Provide the [X, Y] coordinate of the cell's center where the given text is located.  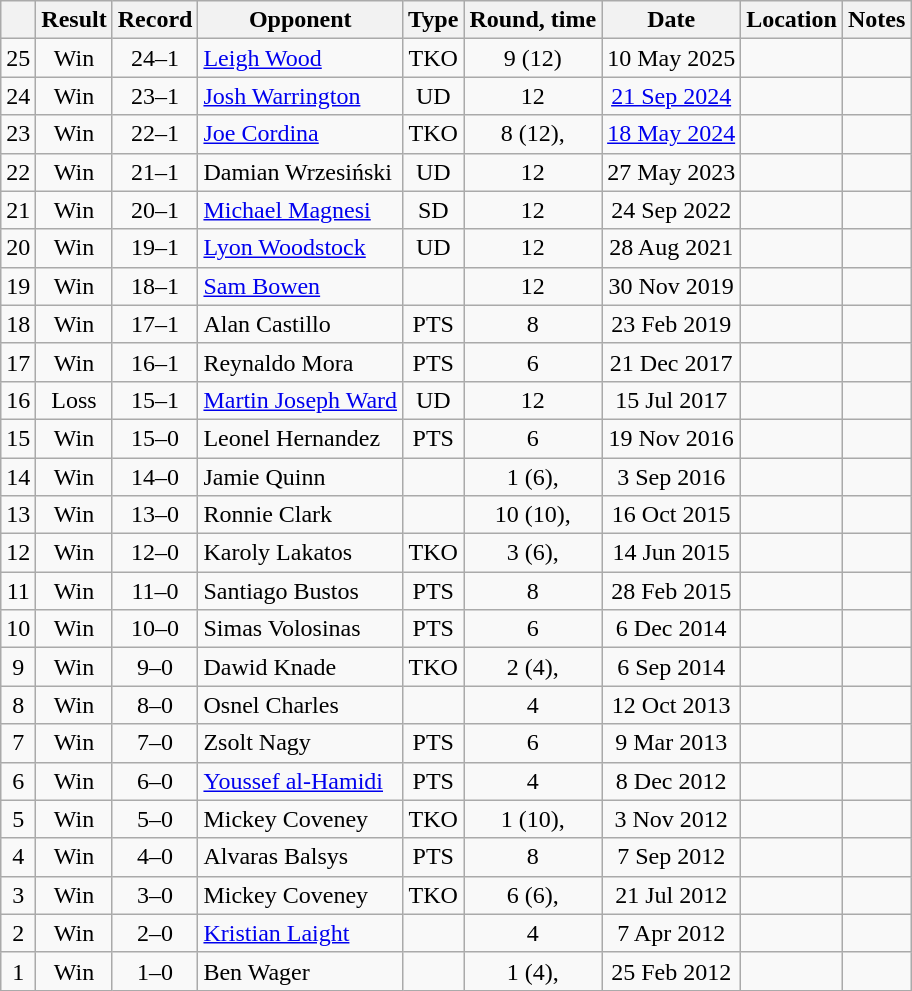
18–1 [155, 286]
Opponent [300, 20]
Type [434, 20]
28 Feb 2015 [672, 591]
7 [18, 743]
23 [18, 134]
19 Nov 2016 [672, 438]
Leigh Wood [300, 58]
Martin Joseph Ward [300, 400]
17–1 [155, 324]
23–1 [155, 96]
3–0 [155, 895]
Damian Wrzesiński [300, 172]
11–0 [155, 591]
Location [792, 20]
Karoly Lakatos [300, 553]
Kristian Laight [300, 933]
2 [18, 933]
17 [18, 362]
10–0 [155, 629]
15–1 [155, 400]
Osnel Charles [300, 705]
13–0 [155, 515]
3 [18, 895]
Ronnie Clark [300, 515]
28 Aug 2021 [672, 248]
23 Feb 2019 [672, 324]
4–0 [155, 857]
9 [18, 667]
7–0 [155, 743]
1 (10), [533, 819]
16 [18, 400]
24 Sep 2022 [672, 210]
21–1 [155, 172]
9 Mar 2013 [672, 743]
SD [434, 210]
5–0 [155, 819]
14 Jun 2015 [672, 553]
9 (12) [533, 58]
24–1 [155, 58]
Record [155, 20]
10 (10), [533, 515]
14–0 [155, 477]
19 [18, 286]
13 [18, 515]
18 [18, 324]
Reynaldo Mora [300, 362]
18 May 2024 [672, 134]
Lyon Woodstock [300, 248]
10 [18, 629]
Jamie Quinn [300, 477]
Alvaras Balsys [300, 857]
14 [18, 477]
Youssef al-Hamidi [300, 781]
21 Dec 2017 [672, 362]
7 Apr 2012 [672, 933]
Leonel Hernandez [300, 438]
Date [672, 20]
11 [18, 591]
22 [18, 172]
7 Sep 2012 [672, 857]
12 Oct 2013 [672, 705]
10 May 2025 [672, 58]
15 Jul 2017 [672, 400]
Joe Cordina [300, 134]
6 Sep 2014 [672, 667]
1 (4), [533, 971]
20 [18, 248]
3 Nov 2012 [672, 819]
Notes [876, 20]
Sam Bowen [300, 286]
1 [18, 971]
2 (4), [533, 667]
19–1 [155, 248]
20–1 [155, 210]
21 Sep 2024 [672, 96]
30 Nov 2019 [672, 286]
9–0 [155, 667]
3 (6), [533, 553]
1–0 [155, 971]
12–0 [155, 553]
3 Sep 2016 [672, 477]
8–0 [155, 705]
Dawid Knade [300, 667]
16 Oct 2015 [672, 515]
Ben Wager [300, 971]
21 Jul 2012 [672, 895]
15–0 [155, 438]
21 [18, 210]
2–0 [155, 933]
Simas Volosinas [300, 629]
Alan Castillo [300, 324]
Zsolt Nagy [300, 743]
27 May 2023 [672, 172]
Round, time [533, 20]
22–1 [155, 134]
25 Feb 2012 [672, 971]
Michael Magnesi [300, 210]
1 (6), [533, 477]
6–0 [155, 781]
25 [18, 58]
8 (12), [533, 134]
Santiago Bustos [300, 591]
Result [74, 20]
5 [18, 819]
Loss [74, 400]
6 Dec 2014 [672, 629]
Josh Warrington [300, 96]
16–1 [155, 362]
15 [18, 438]
24 [18, 96]
8 Dec 2012 [672, 781]
6 (6), [533, 895]
